For the text-containing cell, return its midpoint in [x, y] coordinate format. 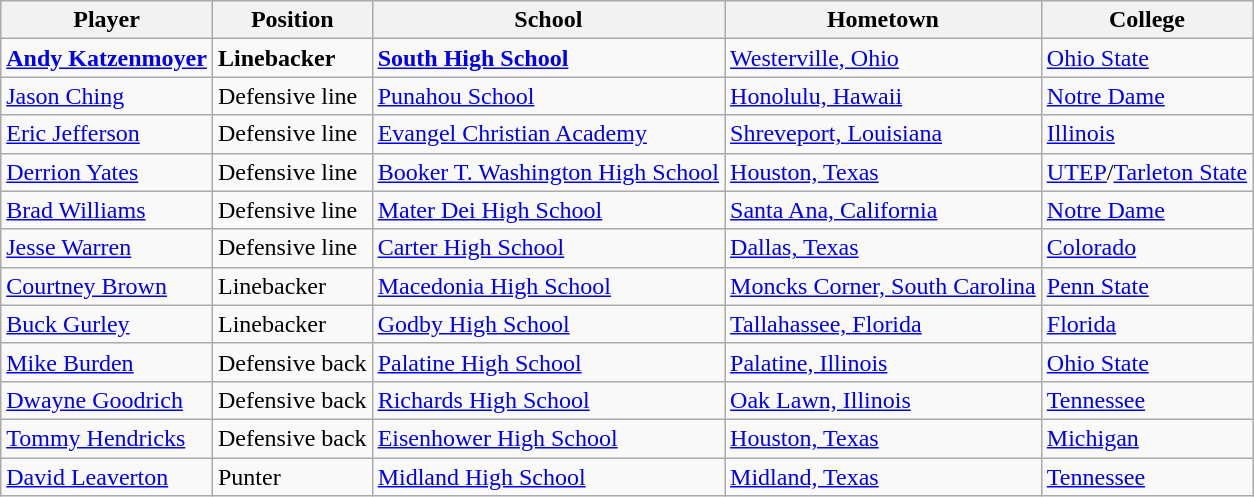
Godby High School [548, 324]
Palatine High School [548, 362]
Tallahassee, Florida [884, 324]
Hometown [884, 20]
Midland High School [548, 477]
Penn State [1146, 286]
Evangel Christian Academy [548, 134]
Carter High School [548, 248]
Derrion Yates [107, 172]
College [1146, 20]
Andy Katzenmoyer [107, 58]
UTEP/Tarleton State [1146, 172]
Jesse Warren [107, 248]
Honolulu, Hawaii [884, 96]
Florida [1146, 324]
Brad Williams [107, 210]
Mike Burden [107, 362]
Courtney Brown [107, 286]
Jason Ching [107, 96]
Midland, Texas [884, 477]
Moncks Corner, South Carolina [884, 286]
Punahou School [548, 96]
Eric Jefferson [107, 134]
Eisenhower High School [548, 438]
Illinois [1146, 134]
Oak Lawn, Illinois [884, 400]
Macedonia High School [548, 286]
Booker T. Washington High School [548, 172]
Dallas, Texas [884, 248]
Westerville, Ohio [884, 58]
Buck Gurley [107, 324]
Position [292, 20]
David Leaverton [107, 477]
Colorado [1146, 248]
Santa Ana, California [884, 210]
Tommy Hendricks [107, 438]
Dwayne Goodrich [107, 400]
Richards High School [548, 400]
School [548, 20]
Player [107, 20]
Palatine, Illinois [884, 362]
Michigan [1146, 438]
Punter [292, 477]
Shreveport, Louisiana [884, 134]
Mater Dei High School [548, 210]
South High School [548, 58]
